Find where the given text appears and provide that cell's center as (X, Y) coordinate. 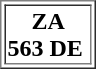
ZA 563 DE (48, 34)
